Capture the cell that displays the provided text and extract its (X, Y) central coordinate. 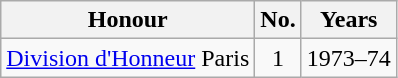
Division d'Honneur Paris (128, 58)
No. (278, 20)
Years (348, 20)
1 (278, 58)
Honour (128, 20)
1973–74 (348, 58)
